For the text-containing cell, return its midpoint in (x, y) coordinate format. 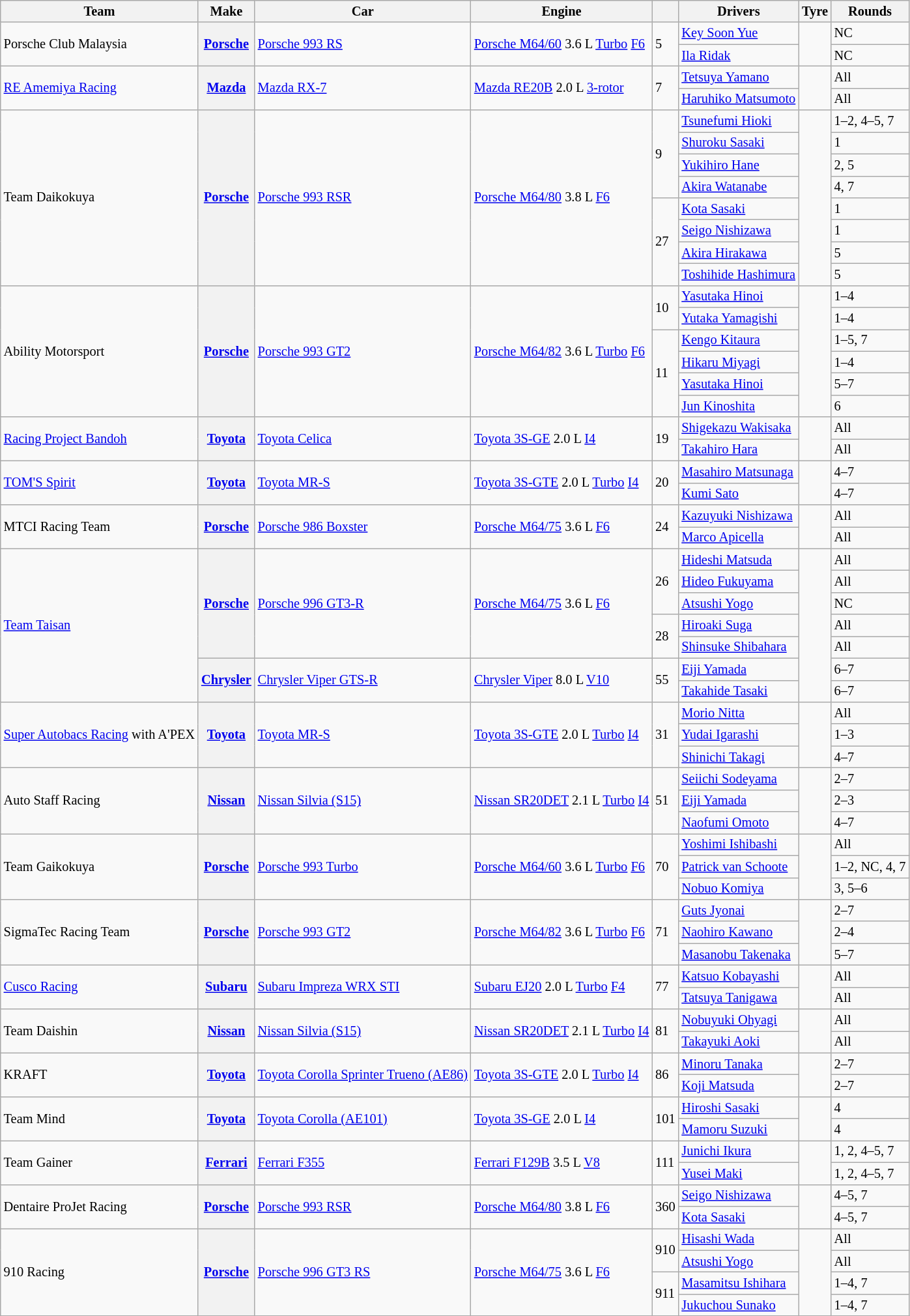
Akira Hirakawa (739, 253)
360 (665, 1207)
11 (665, 373)
TOM'S Spirit (99, 482)
Patrick van Schoote (739, 866)
28 (665, 636)
910 (665, 1250)
Ferrari F129B 3.5 L V8 (562, 1162)
Mamoru Suzuki (739, 1130)
Team (99, 11)
86 (665, 1075)
Mazda (227, 87)
Nobuyuki Ohyagi (739, 1020)
Subaru (227, 986)
SigmaTec Racing Team (99, 932)
Masahiro Matsunaga (739, 472)
Porsche Club Malaysia (99, 44)
Team Daishin (99, 1031)
Takahiro Hara (739, 450)
Jun Kinoshita (739, 406)
Naohiro Kawano (739, 932)
7 (665, 87)
MTCI Racing Team (99, 526)
6 (870, 406)
Shuroku Sasaki (739, 143)
51 (665, 800)
24 (665, 526)
Toyota Corolla (AE101) (363, 1118)
Porsche 986 Boxster (363, 526)
Morio Nitta (739, 713)
Kumi Sato (739, 494)
Yutaka Yamagishi (739, 319)
Engine (562, 11)
10 (665, 308)
Chrysler (227, 680)
910 Racing (99, 1272)
2–3 (870, 801)
Chrysler Viper 8.0 L V10 (562, 680)
Subaru EJ20 2.0 L Turbo F4 (562, 986)
111 (665, 1162)
Takayuki Aoki (739, 1042)
KRAFT (99, 1075)
Chrysler Viper GTS-R (363, 680)
19 (665, 439)
Koji Matsuda (739, 1086)
Drivers (739, 11)
1–3 (870, 735)
Team Daikokuya (99, 198)
RE Amemiya Racing (99, 87)
Racing Project Bandoh (99, 439)
Toyota Celica (363, 439)
Car (363, 11)
Ila Ridak (739, 55)
20 (665, 482)
1–2, NC, 4, 7 (870, 866)
Hideo Fukuyama (739, 581)
27 (665, 241)
Team Taisan (99, 625)
2–4 (870, 932)
101 (665, 1118)
Masamitsu Ishihara (739, 1283)
Yudai Igarashi (739, 735)
Shinsuke Shibahara (739, 647)
Yusei Maki (739, 1173)
1–2, 4–5, 7 (870, 121)
Tetsuya Yamano (739, 77)
Minoru Tanaka (739, 1064)
Porsche 996 GT3-R (363, 603)
81 (665, 1031)
Kengo Kitaura (739, 340)
Nobuo Komiya (739, 889)
Yoshimi Ishibashi (739, 844)
77 (665, 986)
Kazuyuki Nishizawa (739, 515)
70 (665, 866)
Super Autobacs Racing with A'PEX (99, 735)
Naofumi Omoto (739, 823)
Porsche 993 Turbo (363, 866)
Masanobu Takenaka (739, 954)
Dentaire ProJet Racing (99, 1207)
Marco Apicella (739, 537)
Guts Jyonai (739, 910)
Haruhiko Matsumoto (739, 99)
Hiroaki Suga (739, 625)
Shinichi Takagi (739, 757)
Hideshi Matsuda (739, 560)
Hikaru Miyagi (739, 362)
Yukihiro Hane (739, 165)
Toshihide Hashimura (739, 274)
Mazda RE20B 2.0 L 3-rotor (562, 87)
9 (665, 154)
26 (665, 581)
Ability Motorsport (99, 351)
Tyre (815, 11)
Seiichi Sodeyama (739, 779)
3, 5–6 (870, 889)
Mazda RX-7 (363, 87)
55 (665, 680)
Team Gaikokuya (99, 866)
Shigekazu Wakisaka (739, 428)
Key Soon Yue (739, 33)
Make (227, 11)
71 (665, 932)
2, 5 (870, 165)
Akira Watanabe (739, 187)
4, 7 (870, 187)
Subaru Impreza WRX STI (363, 986)
Tatsuya Tanigawa (739, 998)
Porsche 996 GT3 RS (363, 1272)
Hisashi Wada (739, 1239)
911 (665, 1294)
Jukuchou Sunako (739, 1305)
Porsche 993 RS (363, 44)
Ferrari F355 (363, 1162)
Auto Staff Racing (99, 800)
1–5, 7 (870, 340)
Rounds (870, 11)
31 (665, 735)
Toyota Corolla Sprinter Trueno (AE86) (363, 1075)
Takahide Tasaki (739, 691)
Cusco Racing (99, 986)
Hiroshi Sasaki (739, 1108)
Tsunefumi Hioki (739, 121)
Ferrari (227, 1162)
Team Gainer (99, 1162)
Junichi Ikura (739, 1151)
Katsuo Kobayashi (739, 976)
Team Mind (99, 1118)
